Return (X, Y) of the center of cell containing provided text 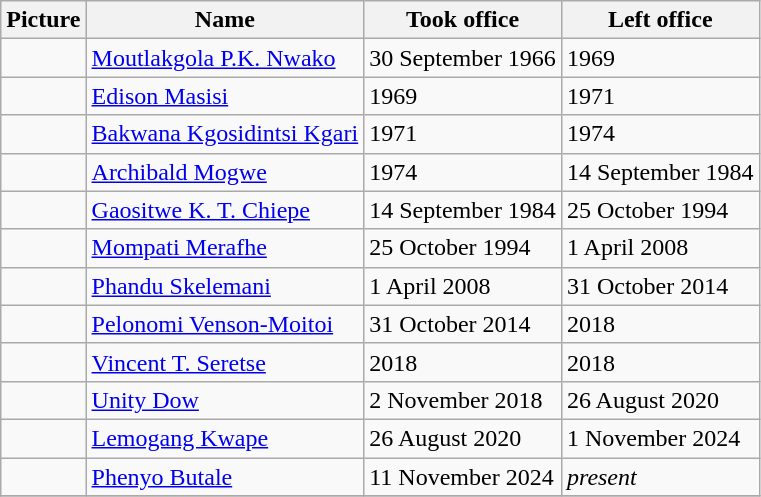
Vincent T. Seretse (225, 362)
Mompati Merafhe (225, 248)
30 September 1966 (463, 58)
Took office (463, 20)
2 November 2018 (463, 400)
Picture (44, 20)
Gaositwe K. T. Chiepe (225, 210)
present (660, 477)
Unity Dow (225, 400)
1 November 2024 (660, 438)
Lemogang Kwape (225, 438)
11 November 2024 (463, 477)
Phandu Skelemani (225, 286)
Archibald Mogwe (225, 172)
Edison Masisi (225, 96)
Phenyo Butale (225, 477)
Name (225, 20)
Pelonomi Venson-Moitoi (225, 324)
Bakwana Kgosidintsi Kgari (225, 134)
Moutlakgola P.K. Nwako (225, 58)
Left office (660, 20)
